Return the [x, y] coordinate for the center point of the cell that contains the specified text.  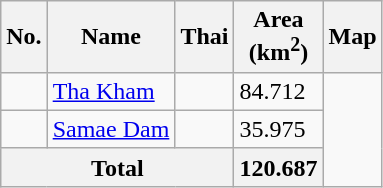
Tha Kham [111, 91]
84.712 [278, 91]
Samae Dam [111, 129]
Area(km2) [278, 37]
Map [352, 37]
Thai [204, 37]
35.975 [278, 129]
Name [111, 37]
Total [118, 167]
120.687 [278, 167]
No. [24, 37]
